Output the (X, Y) coordinate of the center of the cell containing the given text.  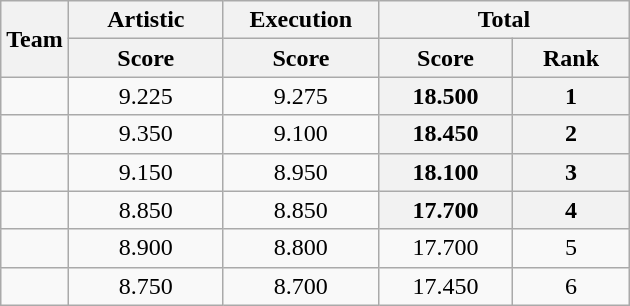
9.350 (146, 134)
8.900 (146, 248)
8.800 (300, 248)
9.100 (300, 134)
17.450 (445, 286)
Team (35, 39)
8.700 (300, 286)
6 (572, 286)
18.100 (445, 172)
1 (572, 96)
Rank (572, 58)
9.150 (146, 172)
5 (572, 248)
18.450 (445, 134)
Execution (300, 20)
18.500 (445, 96)
3 (572, 172)
9.275 (300, 96)
9.225 (146, 96)
Artistic (146, 20)
Total (504, 20)
2 (572, 134)
8.750 (146, 286)
8.950 (300, 172)
4 (572, 210)
